Return (X, Y) of the center of cell containing provided text 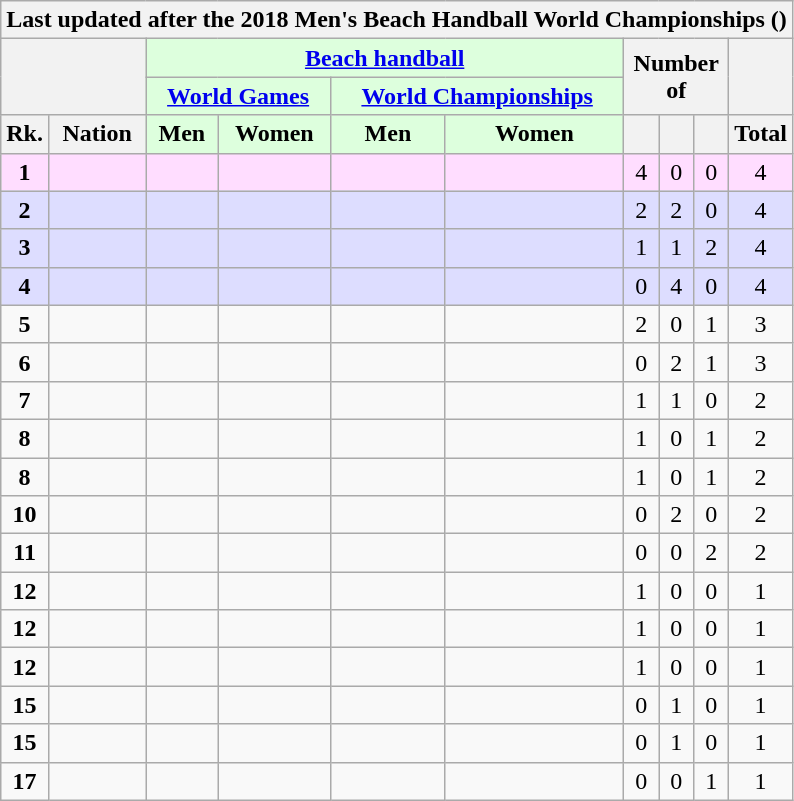
11 (25, 553)
17 (25, 781)
Beach handball (385, 58)
6 (25, 362)
Total (761, 134)
10 (25, 515)
Rk. (25, 134)
Nation (96, 134)
Number of (676, 77)
Last updated after the 2018 Men's Beach Handball World Championships () (397, 20)
5 (25, 324)
World Games (238, 96)
World Championships (478, 96)
7 (25, 400)
